Pinpoint the cell where the given text exists, returning its [x, y] midpoint coordinate. 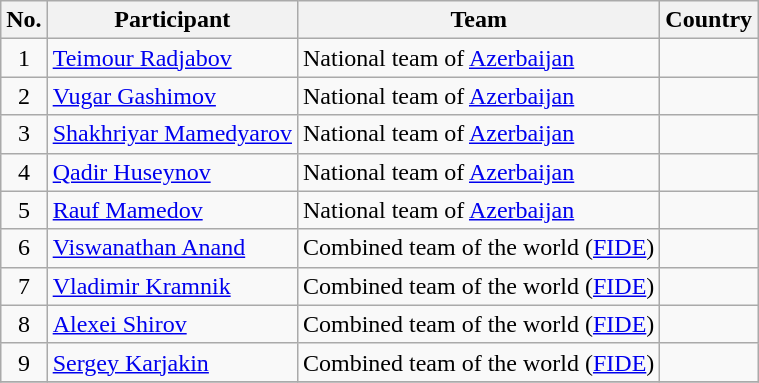
Rauf Mamedov [172, 210]
9 [24, 362]
5 [24, 210]
Qadir Huseynov [172, 172]
Vladimir Kramnik [172, 286]
Vugar Gashimov [172, 96]
1 [24, 58]
Teimour Radjabov [172, 58]
Sergey Karjakin [172, 362]
Viswanathan Anand [172, 248]
Participant [172, 20]
2 [24, 96]
6 [24, 248]
3 [24, 134]
Alexei Shirov [172, 324]
No. [24, 20]
Shakhriyar Mamedyarov [172, 134]
Team [478, 20]
Country [709, 20]
7 [24, 286]
8 [24, 324]
4 [24, 172]
